Extract the [x, y] coordinate from the center of the cell holding the provided text.  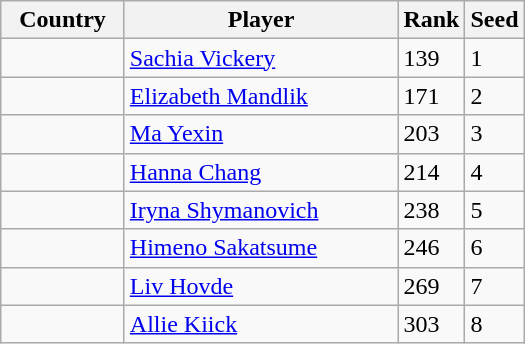
Elizabeth Mandlik [261, 96]
238 [432, 210]
303 [432, 324]
Hanna Chang [261, 172]
3 [494, 134]
269 [432, 286]
214 [432, 172]
Ma Yexin [261, 134]
8 [494, 324]
139 [432, 58]
203 [432, 134]
4 [494, 172]
7 [494, 286]
Himeno Sakatsume [261, 248]
171 [432, 96]
2 [494, 96]
6 [494, 248]
Rank [432, 20]
Sachia Vickery [261, 58]
5 [494, 210]
Seed [494, 20]
246 [432, 248]
Allie Kiick [261, 324]
Liv Hovde [261, 286]
Iryna Shymanovich [261, 210]
Country [63, 20]
1 [494, 58]
Player [261, 20]
